Determine the (x, y) coordinate at the center of the cell enclosing the given text.  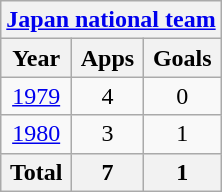
0 (182, 96)
Apps (108, 58)
7 (108, 172)
4 (108, 96)
Japan national team (111, 20)
3 (108, 134)
Year (36, 58)
1979 (36, 96)
Total (36, 172)
1980 (36, 134)
Goals (182, 58)
